Find where the given text appears and provide that cell's center as (x, y) coordinate. 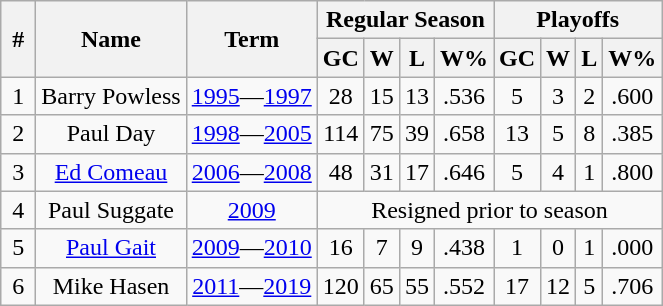
8 (590, 134)
12 (558, 286)
6 (18, 286)
Barry Powless (111, 96)
114 (340, 134)
# (18, 39)
Paul Gait (111, 248)
0 (558, 248)
55 (416, 286)
7 (382, 248)
.600 (632, 96)
Regular Season (405, 20)
.646 (464, 172)
28 (340, 96)
48 (340, 172)
2011—2019 (252, 286)
Paul Day (111, 134)
.438 (464, 248)
65 (382, 286)
Term (252, 39)
75 (382, 134)
.706 (632, 286)
9 (416, 248)
2006—2008 (252, 172)
.800 (632, 172)
31 (382, 172)
16 (340, 248)
2009—2010 (252, 248)
Resigned prior to season (490, 210)
Ed Comeau (111, 172)
Paul Suggate (111, 210)
1995—1997 (252, 96)
.552 (464, 286)
39 (416, 134)
.385 (632, 134)
Mike Hasen (111, 286)
.000 (632, 248)
120 (340, 286)
1998—2005 (252, 134)
15 (382, 96)
.658 (464, 134)
Playoffs (578, 20)
Name (111, 39)
2009 (252, 210)
.536 (464, 96)
